Detect which cell encompasses the target text, then output its [x, y] center coordinate. 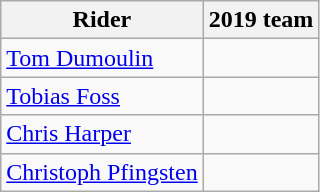
Rider [102, 20]
Tobias Foss [102, 96]
2019 team [261, 20]
Tom Dumoulin [102, 58]
Chris Harper [102, 134]
Christoph Pfingsten [102, 172]
